Detect which cell encompasses the target text, then output its [x, y] center coordinate. 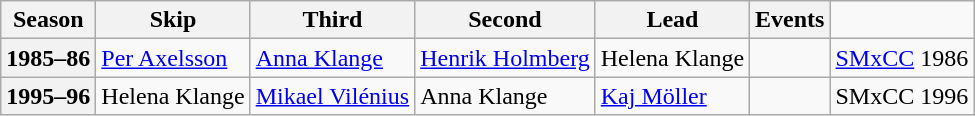
Lead [672, 20]
Season [48, 20]
Henrik Holmberg [506, 58]
Events [790, 20]
Kaj Möller [672, 96]
Third [332, 20]
Second [506, 20]
Mikael Vilénius [332, 96]
SMxCC 1986 [902, 58]
1995–96 [48, 96]
1985–86 [48, 58]
Skip [173, 20]
Per Axelsson [173, 58]
SMxCC 1996 [902, 96]
